Identify which cell holds the provided text, then report its (x, y) central coordinate. 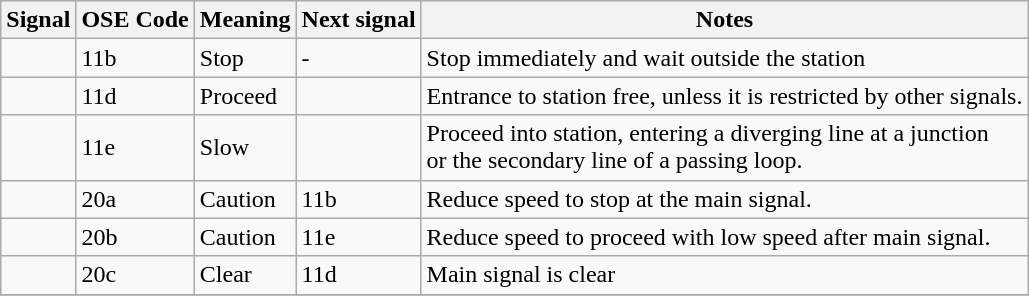
Slow (245, 148)
Meaning (245, 20)
Reduce speed to stop at the main signal. (724, 199)
Proceed (245, 96)
OSE Code (135, 20)
Stop immediately and wait outside the station (724, 58)
Notes (724, 20)
Entrance to station free, unless it is restricted by other signals. (724, 96)
- (358, 58)
Clear (245, 275)
20b (135, 237)
Proceed into station, entering a diverging line at a junctionor the secondary line of a passing loop. (724, 148)
20c (135, 275)
20a (135, 199)
Signal (38, 20)
Main signal is clear (724, 275)
Stop (245, 58)
Reduce speed to proceed with low speed after main signal. (724, 237)
Next signal (358, 20)
